Return (x, y) of the center of cell containing provided text 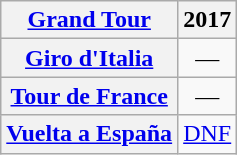
Grand Tour (90, 20)
DNF (208, 134)
Vuelta a España (90, 134)
Tour de France (90, 96)
2017 (208, 20)
Giro d'Italia (90, 58)
